From the cell containing the given text, extract its center point as [X, Y] coordinate. 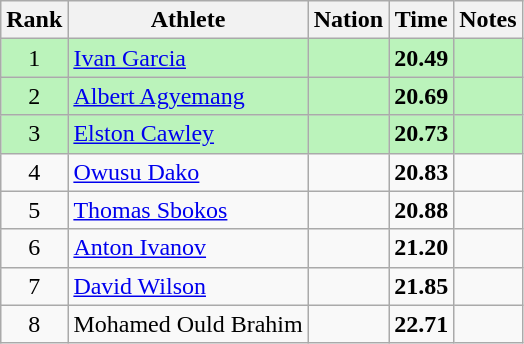
6 [34, 248]
Ivan Garcia [188, 58]
Nation [348, 20]
4 [34, 172]
2 [34, 96]
Notes [488, 20]
22.71 [422, 324]
Thomas Sbokos [188, 210]
1 [34, 58]
7 [34, 286]
Owusu Dako [188, 172]
Albert Agyemang [188, 96]
Mohamed Ould Brahim [188, 324]
20.83 [422, 172]
David Wilson [188, 286]
Rank [34, 20]
Elston Cawley [188, 134]
20.49 [422, 58]
Anton Ivanov [188, 248]
21.20 [422, 248]
8 [34, 324]
Athlete [188, 20]
21.85 [422, 286]
20.73 [422, 134]
5 [34, 210]
Time [422, 20]
20.69 [422, 96]
20.88 [422, 210]
3 [34, 134]
